Search for the cell housing the specified text and yield its [X, Y] center coordinate. 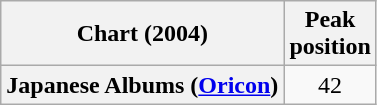
Chart (2004) [142, 34]
Japanese Albums (Oricon) [142, 85]
Peakposition [330, 34]
42 [330, 85]
